Locate the cell with the specified text and output its [X, Y] center coordinate. 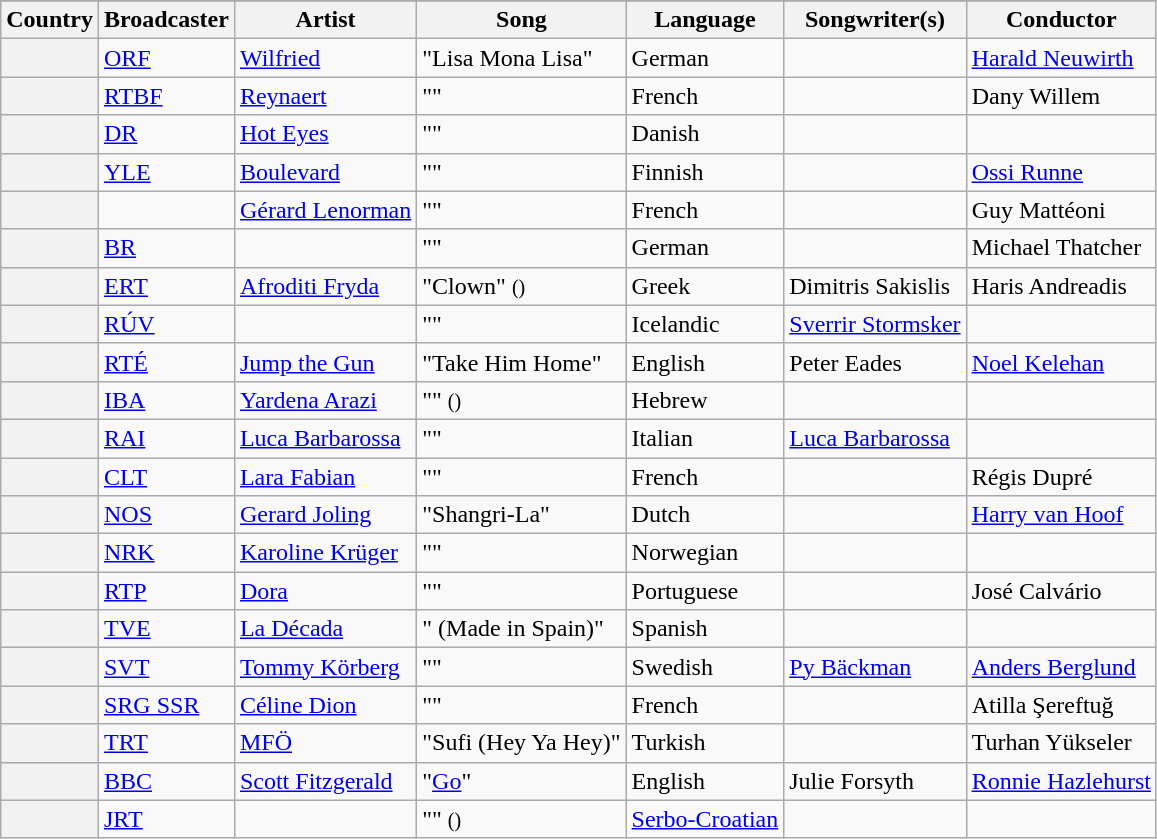
José Calvário [1061, 591]
Tommy Körberg [325, 667]
Karoline Krüger [325, 553]
Atilla Şereftuğ [1061, 705]
Artist [325, 20]
"Lisa Mona Lisa" [522, 58]
Songwriter(s) [875, 20]
Finnish [705, 172]
RTP [166, 591]
IBA [166, 400]
Wilfried [325, 58]
Boulevard [325, 172]
BBC [166, 781]
" (Made in Spain)" [522, 629]
Ossi Runne [1061, 172]
Norwegian [705, 553]
Reynaert [325, 96]
SVT [166, 667]
Anders Berglund [1061, 667]
ERT [166, 286]
Harald Neuwirth [1061, 58]
NRK [166, 553]
Noel Kelehan [1061, 362]
TRT [166, 743]
Sverrir Stormsker [875, 324]
Song [522, 20]
Céline Dion [325, 705]
Guy Mattéoni [1061, 210]
La Década [325, 629]
Greek [705, 286]
Lara Fabian [325, 477]
Country [50, 20]
Yardena Arazi [325, 400]
NOS [166, 515]
Dimitris Sakislis [875, 286]
Dutch [705, 515]
Harry van Hoof [1061, 515]
Afroditi Fryda [325, 286]
Dora [325, 591]
Haris Andreadis [1061, 286]
Turkish [705, 743]
Ronnie Hazlehurst [1061, 781]
Turhan Yükseler [1061, 743]
Danish [705, 134]
Serbo-Croatian [705, 819]
Gérard Lenorman [325, 210]
"Take Him Home" [522, 362]
RAI [166, 438]
Italian [705, 438]
SRG SSR [166, 705]
"Shangri-La" [522, 515]
JRT [166, 819]
Language [705, 20]
TVE [166, 629]
CLT [166, 477]
Scott Fitzgerald [325, 781]
"Sufi (Hey Ya Hey)" [522, 743]
ORF [166, 58]
Spanish [705, 629]
Py Bäckman [875, 667]
YLE [166, 172]
DR [166, 134]
Julie Forsyth [875, 781]
RÚV [166, 324]
MFÖ [325, 743]
RTBF [166, 96]
Peter Eades [875, 362]
Gerard Joling [325, 515]
"Clown" () [522, 286]
BR [166, 248]
Portuguese [705, 591]
Hebrew [705, 400]
Jump the Gun [325, 362]
Conductor [1061, 20]
"Go" [522, 781]
Régis Dupré [1061, 477]
Icelandic [705, 324]
RTÉ [166, 362]
Broadcaster [166, 20]
Hot Eyes [325, 134]
Swedish [705, 667]
Michael Thatcher [1061, 248]
Dany Willem [1061, 96]
